From the cell containing the given text, extract its center point as [X, Y] coordinate. 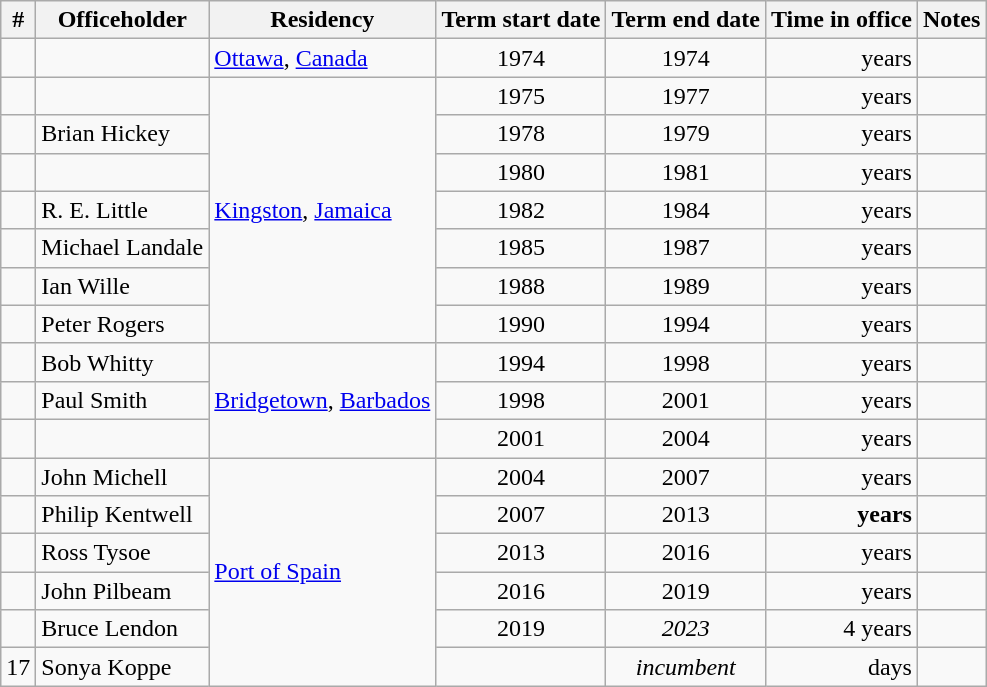
incumbent [686, 667]
1977 [686, 96]
1990 [521, 324]
Bridgetown, Barbados [322, 400]
Officeholder [122, 20]
Ottawa, Canada [322, 58]
2023 [686, 629]
1981 [686, 172]
Bob Whitty [122, 362]
Bruce Lendon [122, 629]
Michael Landale [122, 248]
1975 [521, 96]
Time in office [841, 20]
1985 [521, 248]
Brian Hickey [122, 134]
1984 [686, 210]
John Michell [122, 477]
Ross Tysoe [122, 553]
Residency [322, 20]
Paul Smith [122, 400]
Philip Kentwell [122, 515]
1978 [521, 134]
Term end date [686, 20]
1980 [521, 172]
4 years [841, 629]
1982 [521, 210]
John Pilbeam [122, 591]
1989 [686, 286]
days [841, 667]
1988 [521, 286]
17 [18, 667]
Ian Wille [122, 286]
1987 [686, 248]
R. E. Little [122, 210]
1979 [686, 134]
Notes [951, 20]
Kingston, Jamaica [322, 210]
Sonya Koppe [122, 667]
Port of Spain [322, 572]
# [18, 20]
Term start date [521, 20]
Peter Rogers [122, 324]
